Detect which cell encompasses the target text, then output its (X, Y) center coordinate. 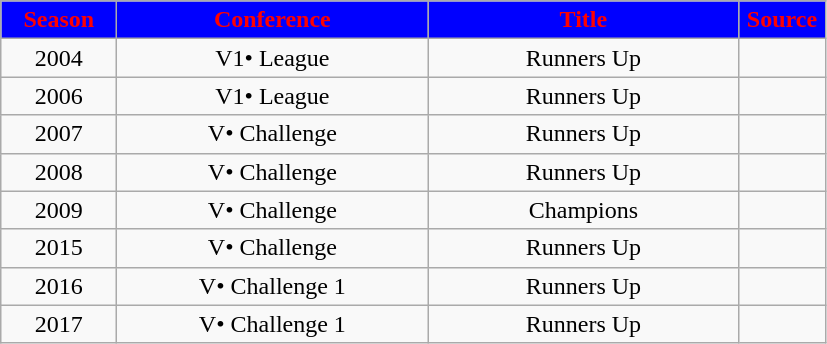
Champions (584, 210)
Title (584, 20)
2007 (59, 134)
2015 (59, 248)
2009 (59, 210)
2016 (59, 286)
2017 (59, 324)
2008 (59, 172)
Season (59, 20)
2004 (59, 58)
Conference (272, 20)
2006 (59, 96)
Source (782, 20)
